Search for the cell housing the specified text and yield its (x, y) center coordinate. 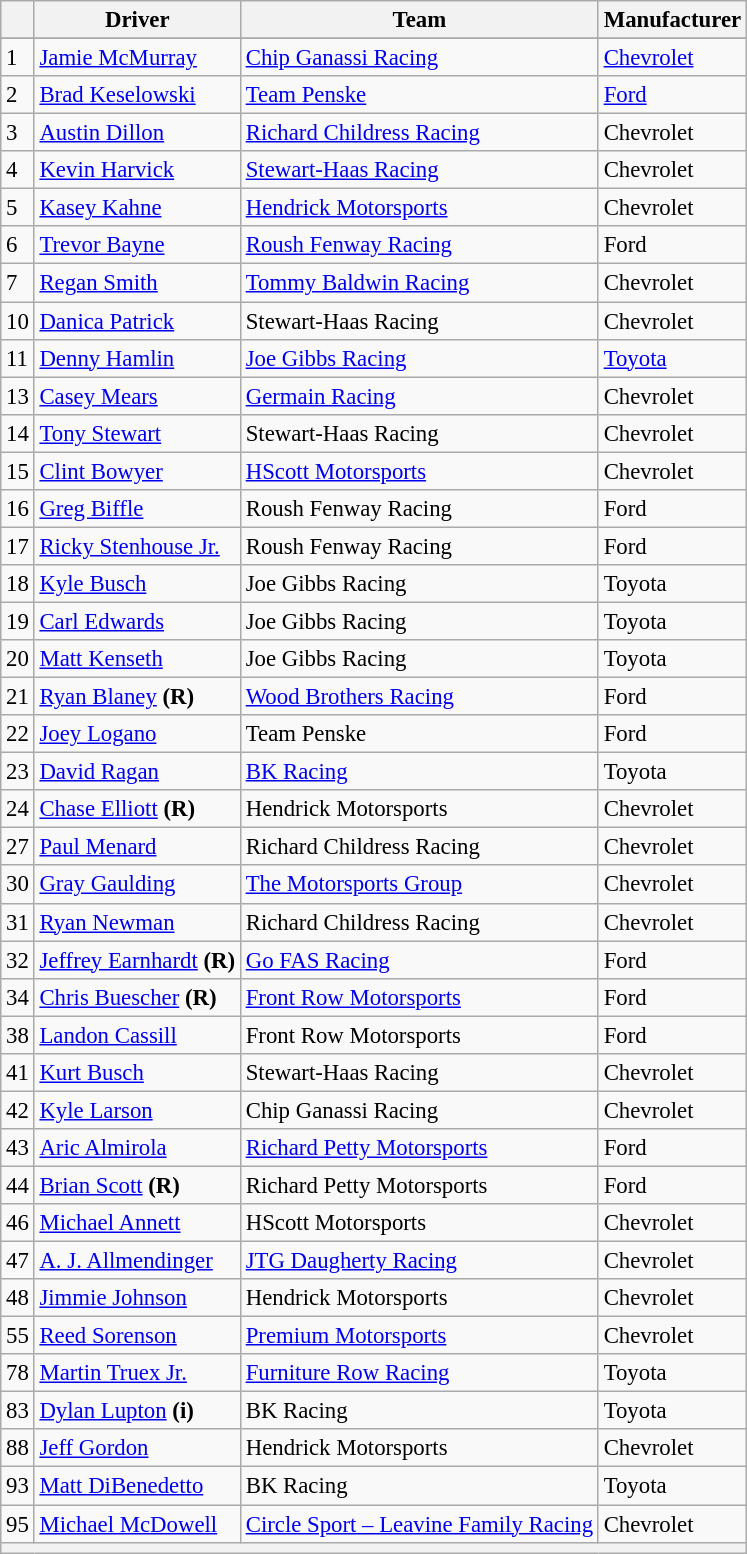
Ricky Stenhouse Jr. (137, 546)
4 (18, 170)
13 (18, 396)
38 (18, 1035)
Driver (137, 20)
JTG Daugherty Racing (419, 1261)
Team (419, 20)
Tommy Baldwin Racing (419, 283)
Casey Mears (137, 396)
47 (18, 1261)
Landon Cassill (137, 1035)
Go FAS Racing (419, 960)
Paul Menard (137, 847)
21 (18, 697)
Austin Dillon (137, 133)
Kyle Busch (137, 584)
Aric Almirola (137, 1148)
Kyle Larson (137, 1110)
Clint Bowyer (137, 471)
23 (18, 772)
Kasey Kahne (137, 208)
Gray Gaulding (137, 885)
Kurt Busch (137, 1073)
31 (18, 922)
Ryan Blaney (R) (137, 697)
Jimmie Johnson (137, 1298)
Circle Sport – Leavine Family Racing (419, 1524)
Manufacturer (672, 20)
Joey Logano (137, 734)
16 (18, 509)
30 (18, 885)
The Motorsports Group (419, 885)
43 (18, 1148)
Furniture Row Racing (419, 1373)
Trevor Bayne (137, 245)
David Ragan (137, 772)
Regan Smith (137, 283)
78 (18, 1373)
Brad Keselowski (137, 95)
24 (18, 809)
10 (18, 321)
Michael Annett (137, 1223)
1 (18, 58)
Germain Racing (419, 396)
7 (18, 283)
93 (18, 1486)
32 (18, 960)
3 (18, 133)
Martin Truex Jr. (137, 1373)
Denny Hamlin (137, 358)
6 (18, 245)
41 (18, 1073)
A. J. Allmendinger (137, 1261)
18 (18, 584)
34 (18, 997)
19 (18, 621)
Kevin Harvick (137, 170)
Reed Sorenson (137, 1336)
15 (18, 471)
Brian Scott (R) (137, 1185)
Jeff Gordon (137, 1449)
Greg Biffle (137, 509)
Danica Patrick (137, 321)
Chase Elliott (R) (137, 809)
48 (18, 1298)
Carl Edwards (137, 621)
Wood Brothers Racing (419, 697)
20 (18, 659)
17 (18, 546)
14 (18, 433)
46 (18, 1223)
42 (18, 1110)
Michael McDowell (137, 1524)
2 (18, 95)
Matt DiBenedetto (137, 1486)
Premium Motorsports (419, 1336)
Ryan Newman (137, 922)
Jamie McMurray (137, 58)
Matt Kenseth (137, 659)
83 (18, 1411)
44 (18, 1185)
Jeffrey Earnhardt (R) (137, 960)
27 (18, 847)
Dylan Lupton (i) (137, 1411)
88 (18, 1449)
55 (18, 1336)
Chris Buescher (R) (137, 997)
11 (18, 358)
Tony Stewart (137, 433)
22 (18, 734)
5 (18, 208)
95 (18, 1524)
